Return the [X, Y] coordinate for the center point of the cell that contains the specified text.  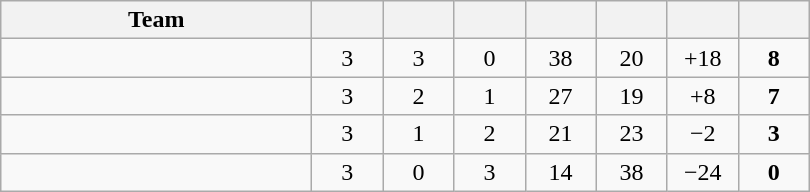
21 [560, 134]
−24 [702, 172]
8 [774, 58]
+8 [702, 96]
20 [632, 58]
7 [774, 96]
19 [632, 96]
14 [560, 172]
+18 [702, 58]
Team [156, 20]
27 [560, 96]
23 [632, 134]
−2 [702, 134]
